Determine the (x, y) coordinate at the center of the cell enclosing the given text.  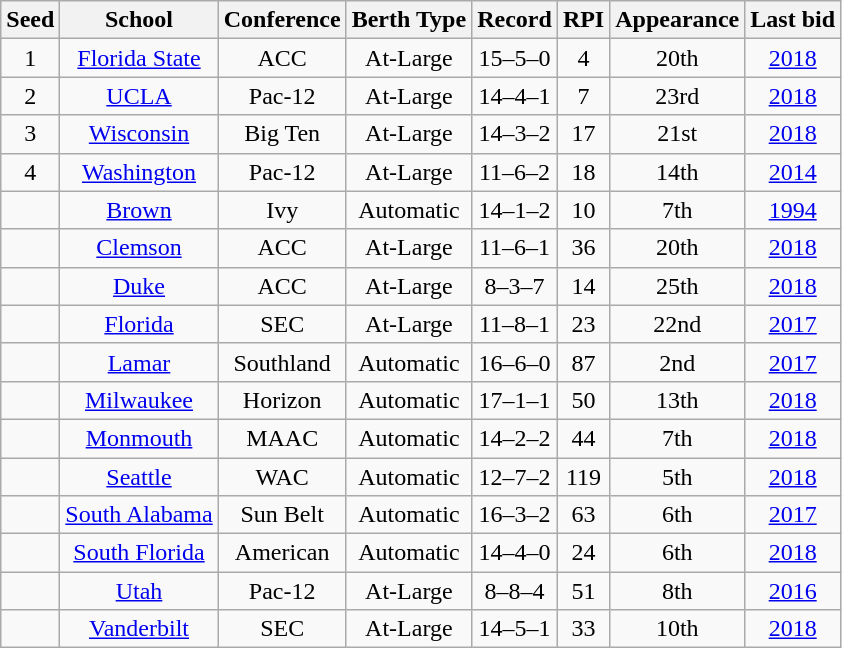
63 (583, 515)
51 (583, 591)
Record (515, 20)
Sun Belt (282, 515)
14–5–1 (515, 629)
14–3–2 (515, 134)
23rd (678, 96)
17 (583, 134)
MAAC (282, 438)
8–8–4 (515, 591)
50 (583, 400)
2 (30, 96)
14–1–2 (515, 210)
Utah (139, 591)
11–6–1 (515, 248)
11–8–1 (515, 324)
23 (583, 324)
24 (583, 553)
14th (678, 172)
7 (583, 96)
Horizon (282, 400)
2014 (793, 172)
Vanderbilt (139, 629)
Brown (139, 210)
American (282, 553)
Seed (30, 20)
18 (583, 172)
15–5–0 (515, 58)
36 (583, 248)
Conference (282, 20)
Big Ten (282, 134)
Duke (139, 286)
Lamar (139, 362)
Ivy (282, 210)
5th (678, 477)
14 (583, 286)
South Florida (139, 553)
Southland (282, 362)
WAC (282, 477)
10 (583, 210)
3 (30, 134)
10th (678, 629)
119 (583, 477)
14–4–0 (515, 553)
8–3–7 (515, 286)
14–4–1 (515, 96)
School (139, 20)
25th (678, 286)
Last bid (793, 20)
33 (583, 629)
Florida (139, 324)
1 (30, 58)
44 (583, 438)
Monmouth (139, 438)
1994 (793, 210)
16–3–2 (515, 515)
2nd (678, 362)
Clemson (139, 248)
RPI (583, 20)
UCLA (139, 96)
Seattle (139, 477)
Berth Type (409, 20)
11–6–2 (515, 172)
12–7–2 (515, 477)
16–6–0 (515, 362)
Milwaukee (139, 400)
13th (678, 400)
Florida State (139, 58)
Wisconsin (139, 134)
14–2–2 (515, 438)
2016 (793, 591)
22nd (678, 324)
8th (678, 591)
21st (678, 134)
Washington (139, 172)
87 (583, 362)
17–1–1 (515, 400)
South Alabama (139, 515)
Appearance (678, 20)
